Locate the cell with the specified text and output its [X, Y] center coordinate. 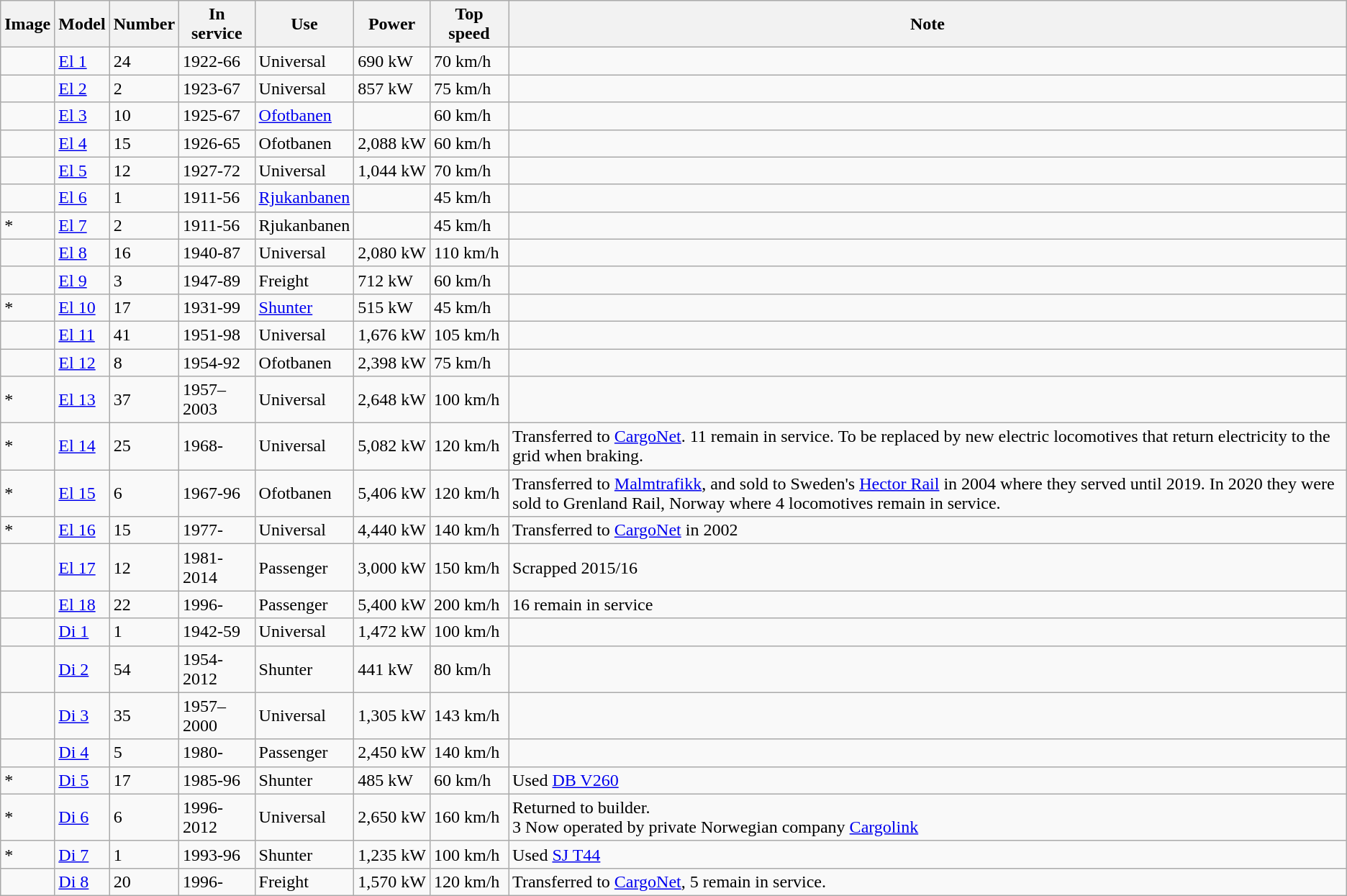
Use [304, 24]
1,235 kW [392, 854]
In service [217, 24]
3 [144, 280]
El 12 [82, 362]
143 km/h [469, 715]
2,648 kW [392, 400]
5,400 kW [392, 605]
1954-2012 [217, 669]
160 km/h [469, 818]
1922-66 [217, 61]
Transferred to CargoNet, 5 remain in service. [928, 882]
22 [144, 605]
485 kW [392, 780]
1957–2000 [217, 715]
16 remain in service [928, 605]
1925-67 [217, 116]
1967-96 [217, 494]
2,088 kW [392, 143]
1996- 2012 [217, 818]
1,472 kW [392, 632]
El 7 [82, 225]
El 18 [82, 605]
El 16 [82, 530]
2,080 kW [392, 253]
1931-99 [217, 307]
2,450 kW [392, 753]
1957–2003 [217, 400]
1923-67 [217, 89]
El 2 [82, 89]
Used SJ T44 [928, 854]
1981-2014 [217, 567]
Di 1 [82, 632]
El 4 [82, 143]
5,082 kW [392, 446]
Di 8 [82, 882]
1926-65 [217, 143]
El 3 [82, 116]
Di 5 [82, 780]
Returned to builder.3 Now operated by private Norwegian company Cargolink [928, 818]
El 10 [82, 307]
54 [144, 669]
El 17 [82, 567]
Di 2 [82, 669]
1927-72 [217, 171]
16 [144, 253]
5 [144, 753]
105 km/h [469, 335]
1,570 kW [392, 882]
2,398 kW [392, 362]
Scrapped 2015/16 [928, 567]
1980- [217, 753]
Power [392, 24]
El 1 [82, 61]
El 11 [82, 335]
2,650 kW [392, 818]
8 [144, 362]
El 15 [82, 494]
El 8 [82, 253]
1985-96 [217, 780]
10 [144, 116]
150 km/h [469, 567]
1993-96 [217, 854]
35 [144, 715]
110 km/h [469, 253]
41 [144, 335]
El 5 [82, 171]
690 kW [392, 61]
El 14 [82, 446]
200 km/h [469, 605]
1947-89 [217, 280]
25 [144, 446]
El 9 [82, 280]
Note [928, 24]
1,305 kW [392, 715]
712 kW [392, 280]
El 6 [82, 198]
1977- [217, 530]
80 km/h [469, 669]
1951-98 [217, 335]
Used DB V260 [928, 780]
4,440 kW [392, 530]
515 kW [392, 307]
37 [144, 400]
1,676 kW [392, 335]
Number [144, 24]
20 [144, 882]
1942-59 [217, 632]
3,000 kW [392, 567]
5,406 kW [392, 494]
24 [144, 61]
Di 3 [82, 715]
Top speed [469, 24]
Transferred to CargoNet in 2002 [928, 530]
Di 7 [82, 854]
Di 4 [82, 753]
1,044 kW [392, 171]
Transferred to CargoNet. 11 remain in service. To be replaced by new electric locomotives that return electricity to the grid when braking. [928, 446]
Di 6 [82, 818]
1940-87 [217, 253]
El 13 [82, 400]
Image [27, 24]
1954-92 [217, 362]
441 kW [392, 669]
857 kW [392, 89]
1968- [217, 446]
Model [82, 24]
